Determine the [X, Y] coordinate at the center of the cell enclosing the given text.  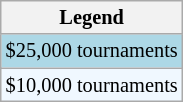
Legend [92, 17]
$10,000 tournaments [92, 85]
$25,000 tournaments [92, 51]
